Capture the cell that displays the provided text and extract its [X, Y] central coordinate. 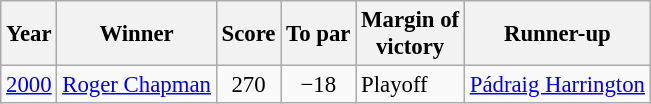
2000 [29, 85]
270 [248, 85]
Winner [136, 34]
Margin ofvictory [410, 34]
Year [29, 34]
Score [248, 34]
Runner-up [557, 34]
Pádraig Harrington [557, 85]
Playoff [410, 85]
−18 [318, 85]
To par [318, 34]
Roger Chapman [136, 85]
